Extract the [x, y] coordinate from the center of the cell holding the provided text.  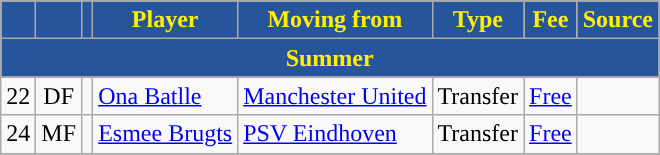
Type [478, 20]
22 [18, 96]
Source [618, 20]
Ona Batlle [166, 96]
Moving from [335, 20]
Summer [330, 58]
MF [59, 134]
DF [59, 96]
PSV Eindhoven [335, 134]
24 [18, 134]
Fee [551, 20]
Esmee Brugts [166, 134]
Player [166, 20]
Manchester United [335, 96]
